Locate the cell with the specified text and output its [X, Y] center coordinate. 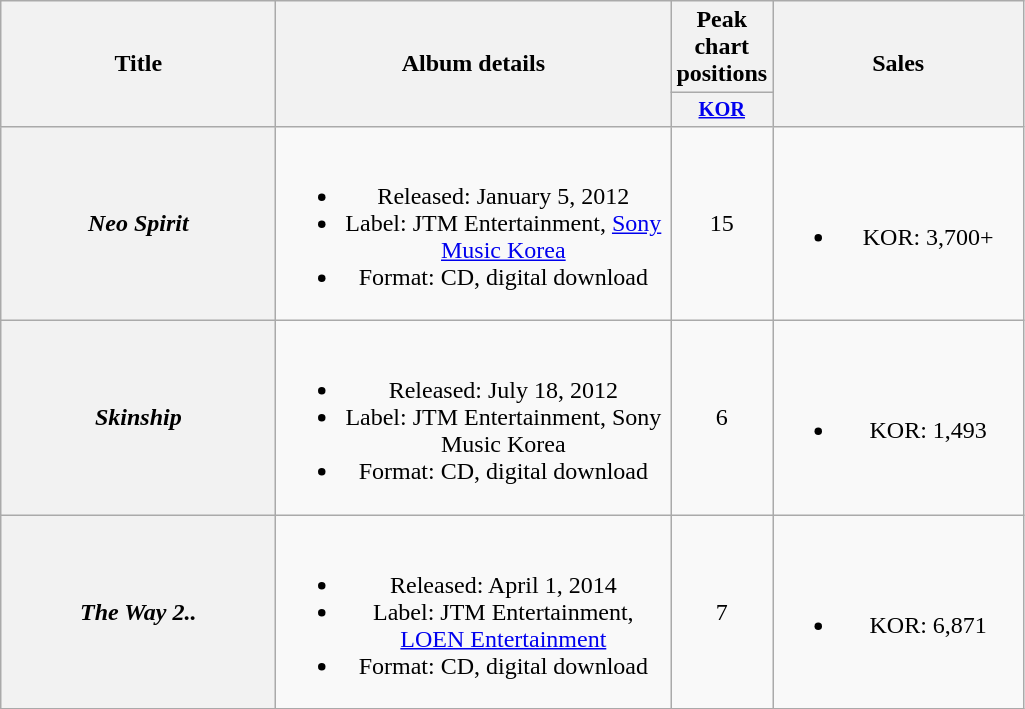
Released: July 18, 2012Label: JTM Entertainment, Sony Music KoreaFormat: CD, digital download [474, 418]
Sales [898, 64]
KOR: 1,493 [898, 418]
Released: January 5, 2012Label: JTM Entertainment, Sony Music KoreaFormat: CD, digital download [474, 223]
15 [722, 223]
7 [722, 612]
KOR: 3,700+ [898, 223]
Title [138, 64]
KOR [722, 110]
Neo Spirit [138, 223]
KOR: 6,871 [898, 612]
6 [722, 418]
Album details [474, 64]
Skinship [138, 418]
Peak chart positions [722, 47]
Released: April 1, 2014Label: JTM Entertainment, LOEN EntertainmentFormat: CD, digital download [474, 612]
The Way 2.. [138, 612]
